Return (X, Y) of the center of cell containing provided text 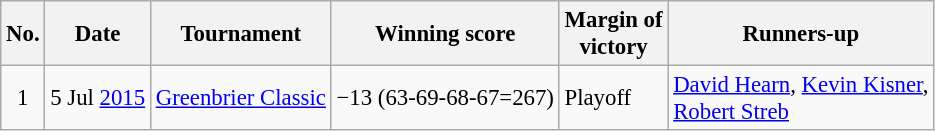
−13 (63-69-68-67=267) (445, 98)
Greenbrier Classic (240, 98)
5 Jul 2015 (98, 98)
Playoff (614, 98)
Margin ofvictory (614, 34)
David Hearn, Kevin Kisner, Robert Streb (801, 98)
Tournament (240, 34)
Winning score (445, 34)
Date (98, 34)
Runners-up (801, 34)
1 (23, 98)
No. (23, 34)
